Provide the (x, y) coordinate of the cell's center where the given text is located.  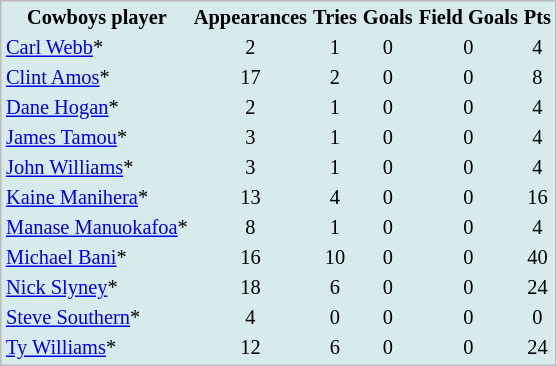
17 (250, 78)
James Tamou* (96, 138)
Ty Williams* (96, 348)
Manase Manuokafoa* (96, 228)
Dane Hogan* (96, 108)
Steve Southern* (96, 318)
40 (537, 258)
Goals (388, 18)
Nick Slyney* (96, 288)
18 (250, 288)
Pts (537, 18)
Appearances (250, 18)
John Williams* (96, 168)
Carl Webb* (96, 48)
13 (250, 198)
Clint Amos* (96, 78)
Michael Bani* (96, 258)
Tries (336, 18)
10 (336, 258)
Kaine Manihera* (96, 198)
Field Goals (468, 18)
Cowboys player (96, 18)
12 (250, 348)
